Provide the [X, Y] coordinate of the cell's center where the given text is located.  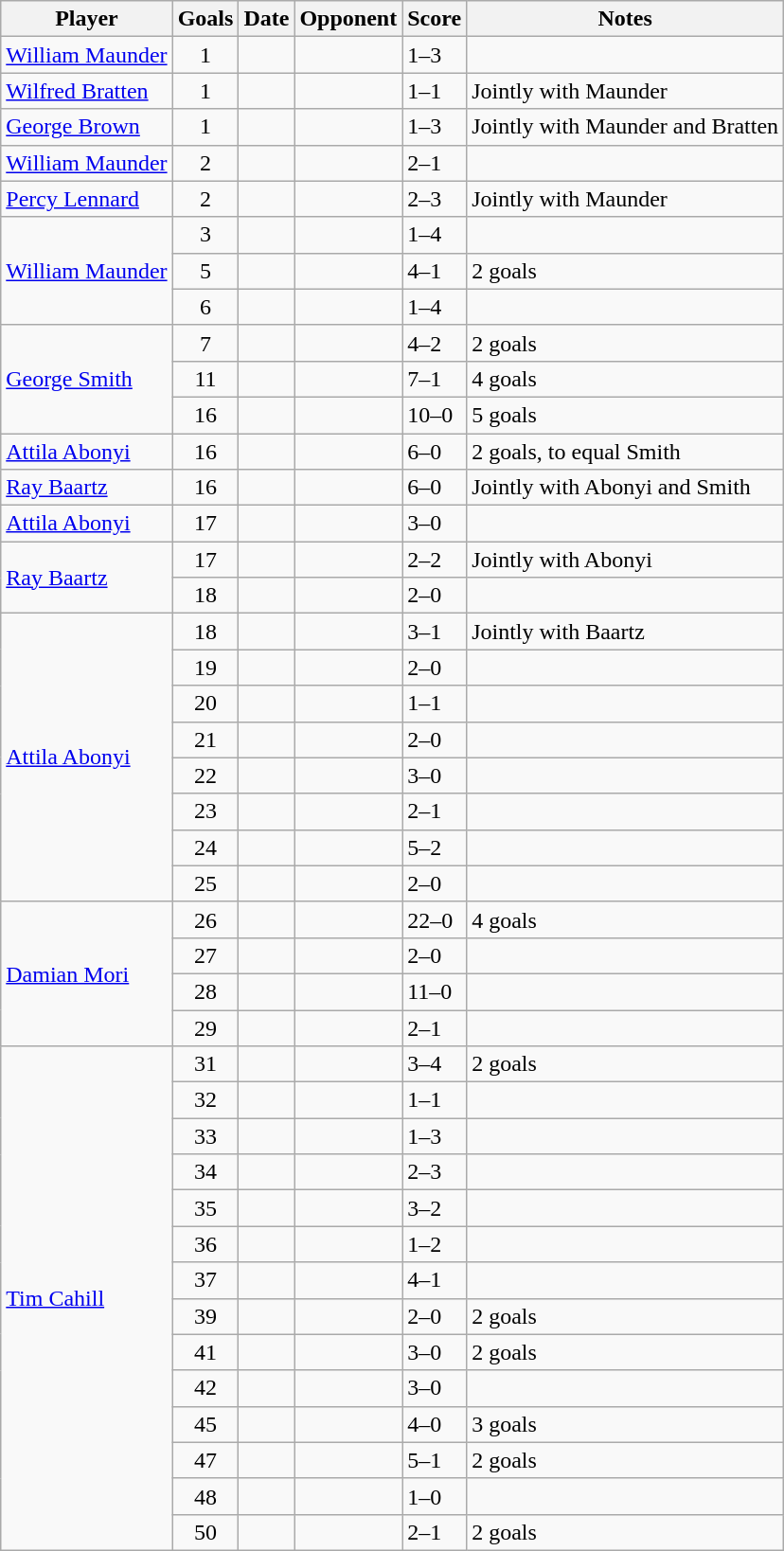
28 [205, 991]
Damian Mori [87, 973]
Wilfred Bratten [87, 91]
19 [205, 668]
33 [205, 1136]
Player [87, 19]
26 [205, 919]
7–1 [435, 379]
1–2 [435, 1244]
7 [205, 343]
22 [205, 775]
Jointly with Abonyi and Smith [625, 488]
George Brown [87, 127]
21 [205, 740]
1–0 [435, 1496]
Jointly with Maunder and Bratten [625, 127]
20 [205, 704]
41 [205, 1352]
34 [205, 1172]
Jointly with Abonyi [625, 560]
47 [205, 1460]
11 [205, 379]
35 [205, 1208]
Notes [625, 19]
50 [205, 1532]
3–2 [435, 1208]
39 [205, 1316]
10–0 [435, 415]
11–0 [435, 991]
6 [205, 307]
3 [205, 235]
George Smith [87, 379]
42 [205, 1388]
24 [205, 847]
Score [435, 19]
29 [205, 1027]
36 [205, 1244]
4–2 [435, 343]
3 goals [625, 1424]
5–1 [435, 1460]
23 [205, 811]
27 [205, 955]
32 [205, 1100]
2–2 [435, 560]
45 [205, 1424]
Tim Cahill [87, 1299]
Opponent [348, 19]
Percy Lennard [87, 199]
48 [205, 1496]
5 [205, 271]
22–0 [435, 919]
25 [205, 883]
3–4 [435, 1064]
2 goals, to equal Smith [625, 452]
Jointly with Baartz [625, 632]
37 [205, 1280]
3–1 [435, 632]
31 [205, 1064]
Date [267, 19]
5 goals [625, 415]
4–0 [435, 1424]
5–2 [435, 847]
Goals [205, 19]
